Return (x, y) of the center of cell containing provided text 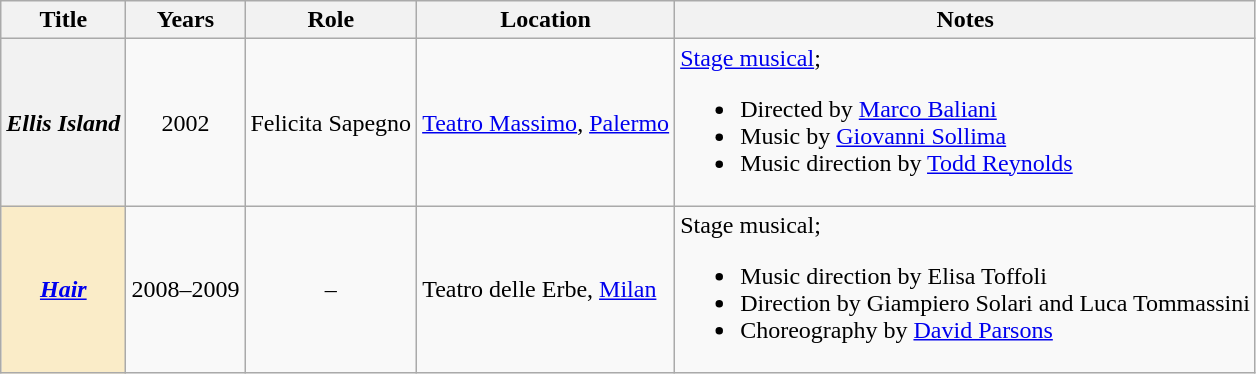
Ellis Island (64, 122)
Years (186, 20)
Role (331, 20)
Title (64, 20)
Stage musical;Directed by Marco BalianiMusic by Giovanni SollimaMusic direction by Todd Reynolds (966, 122)
Felicita Sapegno (331, 122)
– (331, 290)
Teatro delle Erbe, Milan (546, 290)
Notes (966, 20)
Stage musical;Music direction by Elisa ToffoliDirection by Giampiero Solari and Luca TommassiniChoreography by David Parsons (966, 290)
Teatro Massimo, Palermo (546, 122)
Location (546, 20)
Hair (64, 290)
2008–2009 (186, 290)
2002 (186, 122)
